Capture the cell that displays the provided text and extract its [X, Y] central coordinate. 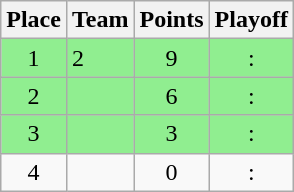
Points [172, 20]
6 [172, 96]
0 [172, 172]
1 [34, 58]
Playoff [251, 20]
4 [34, 172]
Team [100, 20]
9 [172, 58]
Place [34, 20]
